Extract the (X, Y) coordinate from the center of the cell holding the provided text.  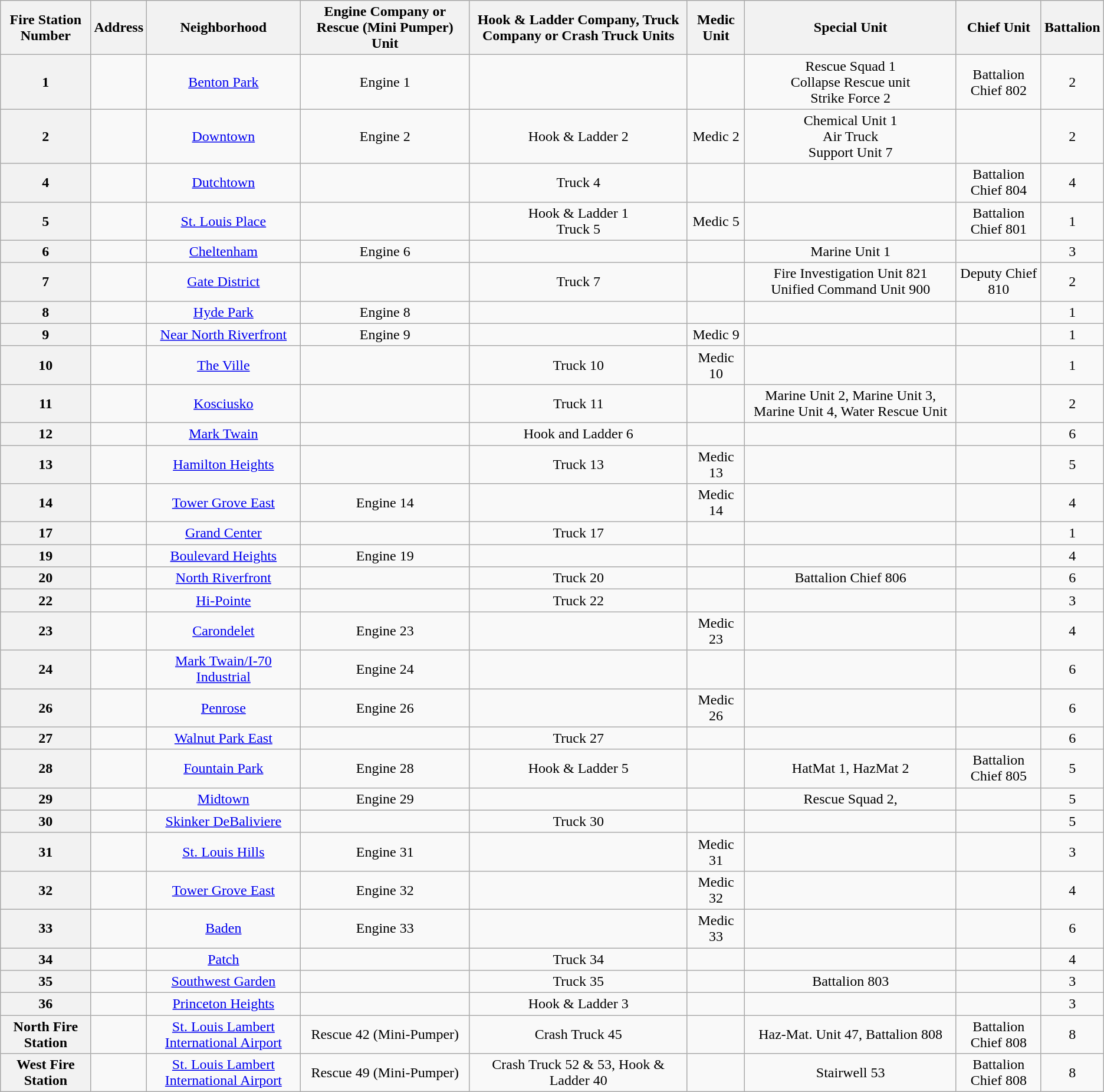
Engine 32 (385, 890)
11 (46, 404)
Engine 8 (385, 312)
Hi-Pointe (224, 601)
Truck 7 (578, 282)
Truck 17 (578, 533)
34 (46, 959)
Engine 28 (385, 768)
Carondelet (224, 631)
HatMat 1, HazMat 2 (850, 768)
Fire Station Number (46, 28)
31 (46, 852)
Rescue Squad 2, (850, 799)
Engine 2 (385, 136)
Penrose (224, 708)
Grand Center (224, 533)
Battalion Chief 804 (998, 183)
33 (46, 929)
Truck 27 (578, 738)
Medic 33 (716, 929)
36 (46, 1004)
Battalion (1072, 28)
Princeton Heights (224, 1004)
Southwest Garden (224, 982)
Rescue Squad 1 Collapse Rescue unit Strike Force 2 (850, 82)
Medic 32 (716, 890)
7 (46, 282)
Battalion 803 (850, 982)
Battalion Chief 806 (850, 578)
Engine 1 (385, 82)
Medic 31 (716, 852)
12 (46, 434)
Medic 13 (716, 464)
Chemical Unit 1 Air Truck Support Unit 7 (850, 136)
Hook and Ladder 6 (578, 434)
Dutchtown (224, 183)
Crash Truck 52 & 53, Hook & Ladder 40 (578, 1073)
Patch (224, 959)
Kosciusko (224, 404)
24 (46, 669)
Battalion Chief 802 (998, 82)
Stairwell 53 (850, 1073)
Marine Unit 1 (850, 251)
Engine 14 (385, 503)
20 (46, 578)
Engine 33 (385, 929)
North Fire Station (46, 1035)
Truck 22 (578, 601)
Truck 34 (578, 959)
14 (46, 503)
Deputy Chief 810 (998, 282)
Neighborhood (224, 28)
19 (46, 556)
Medic 2 (716, 136)
Medic 5 (716, 221)
Medic 14 (716, 503)
Truck 20 (578, 578)
Address (119, 28)
Truck 13 (578, 464)
Medic 10 (716, 365)
Hook & Ladder 3 (578, 1004)
Near North Riverfront (224, 335)
30 (46, 821)
27 (46, 738)
26 (46, 708)
Downtown (224, 136)
Truck 4 (578, 183)
17 (46, 533)
23 (46, 631)
28 (46, 768)
Hook & Ladder 1 Truck 5 (578, 221)
Engine 23 (385, 631)
29 (46, 799)
Engine 24 (385, 669)
Skinker DeBaliviere (224, 821)
Engine 9 (385, 335)
Midtown (224, 799)
Medic 23 (716, 631)
Benton Park (224, 82)
Mark Twain (224, 434)
9 (46, 335)
Engine Company or Rescue (Mini Pumper) Unit (385, 28)
35 (46, 982)
Truck 11 (578, 404)
Walnut Park East (224, 738)
Truck 10 (578, 365)
Engine 31 (385, 852)
St. Louis Hills (224, 852)
Truck 35 (578, 982)
North Riverfront (224, 578)
Engine 26 (385, 708)
13 (46, 464)
Chief Unit (998, 28)
22 (46, 601)
Battalion Chief 801 (998, 221)
Fountain Park (224, 768)
10 (46, 365)
Rescue 42 (Mini-Pumper) (385, 1035)
Medic 26 (716, 708)
Hamilton Heights (224, 464)
Boulevard Heights (224, 556)
Battalion Chief 805 (998, 768)
Hook & Ladder 5 (578, 768)
West Fire Station (46, 1073)
Gate District (224, 282)
Engine 6 (385, 251)
The Ville (224, 365)
Baden (224, 929)
Medic Unit (716, 28)
Hyde Park (224, 312)
Haz-Mat. Unit 47, Battalion 808 (850, 1035)
Crash Truck 45 (578, 1035)
Fire Investigation Unit 821Unified Command Unit 900 (850, 282)
Hook & Ladder Company, Truck Company or Crash Truck Units (578, 28)
Cheltenham (224, 251)
Rescue 49 (Mini-Pumper) (385, 1073)
Marine Unit 2, Marine Unit 3, Marine Unit 4, Water Rescue Unit (850, 404)
Medic 9 (716, 335)
Special Unit (850, 28)
Engine 29 (385, 799)
Hook & Ladder 2 (578, 136)
Engine 19 (385, 556)
St. Louis Place (224, 221)
Mark Twain/I-70 Industrial (224, 669)
Truck 30 (578, 821)
32 (46, 890)
